Detect which cell encompasses the target text, then output its [x, y] center coordinate. 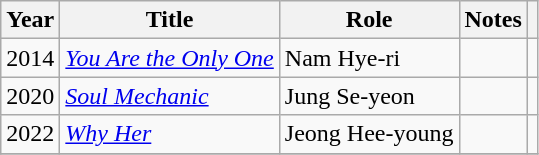
Soul Mechanic [170, 96]
2022 [30, 134]
You Are the Only One [170, 58]
2020 [30, 96]
Role [369, 20]
Why Her [170, 134]
2014 [30, 58]
Jung Se-yeon [369, 96]
Notes [493, 20]
Year [30, 20]
Nam Hye-ri [369, 58]
Jeong Hee-young [369, 134]
Title [170, 20]
